Locate the cell with the specified text and output its (x, y) center coordinate. 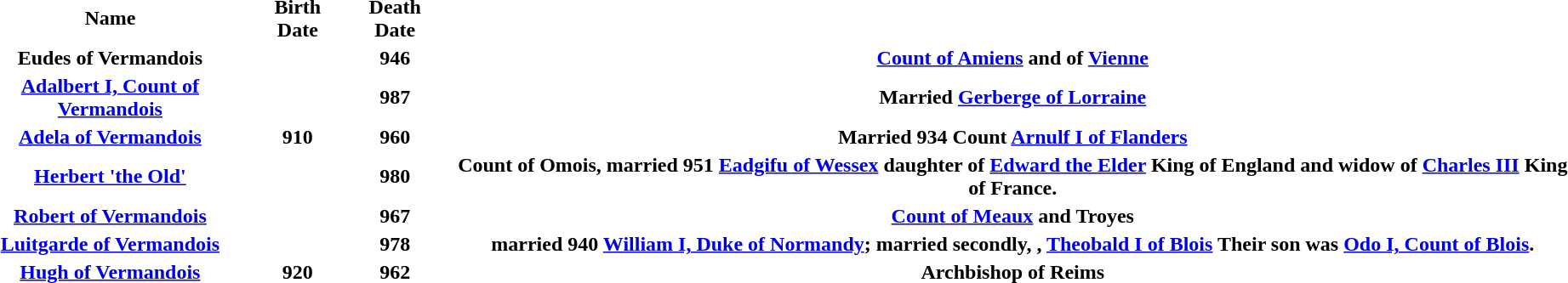
946 (395, 58)
978 (395, 244)
967 (395, 216)
910 (298, 137)
987 (395, 97)
960 (395, 137)
980 (395, 177)
